From the cell containing the given text, extract its center point as (x, y) coordinate. 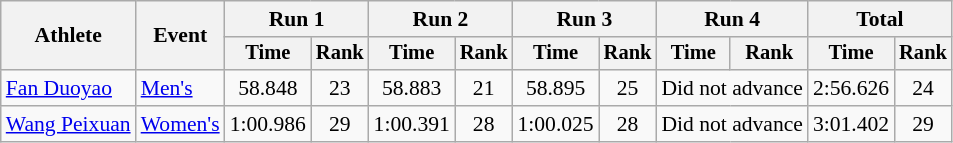
Event (180, 36)
Fan Duoyao (68, 88)
21 (484, 88)
24 (923, 88)
58.848 (268, 88)
2:56.626 (851, 88)
Women's (180, 124)
1:00.025 (555, 124)
1:00.391 (412, 124)
Run 1 (297, 19)
Run 4 (732, 19)
Athlete (68, 36)
3:01.402 (851, 124)
58.883 (412, 88)
23 (340, 88)
25 (628, 88)
1:00.986 (268, 124)
Total (880, 19)
Run 2 (441, 19)
58.895 (555, 88)
Men's (180, 88)
Wang Peixuan (68, 124)
Run 3 (584, 19)
